From the cell containing the given text, extract its center point as [x, y] coordinate. 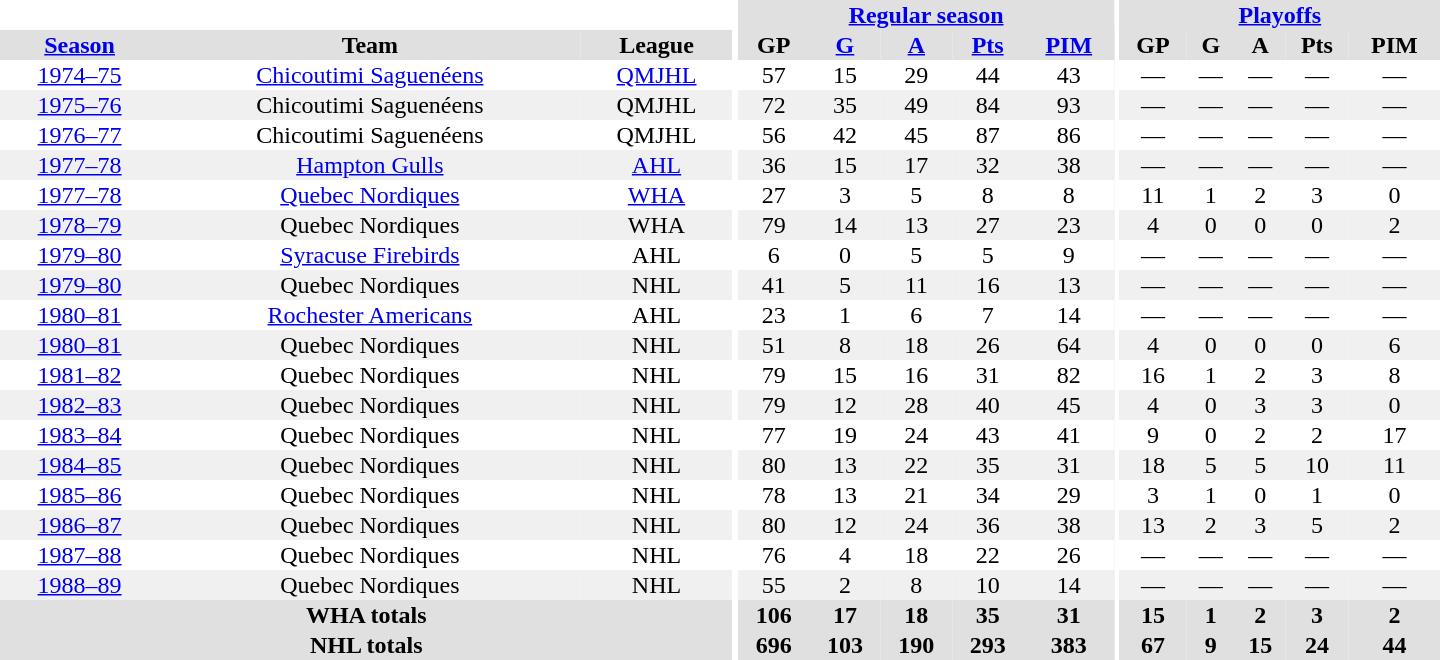
28 [916, 405]
383 [1068, 645]
NHL totals [366, 645]
696 [774, 645]
1988–89 [80, 585]
103 [844, 645]
League [657, 45]
56 [774, 135]
Hampton Gulls [370, 165]
34 [988, 495]
1987–88 [80, 555]
1985–86 [80, 495]
Syracuse Firebirds [370, 255]
WHA totals [366, 615]
64 [1068, 345]
42 [844, 135]
93 [1068, 105]
82 [1068, 375]
106 [774, 615]
1976–77 [80, 135]
51 [774, 345]
190 [916, 645]
1975–76 [80, 105]
77 [774, 435]
76 [774, 555]
87 [988, 135]
21 [916, 495]
49 [916, 105]
Season [80, 45]
1974–75 [80, 75]
72 [774, 105]
40 [988, 405]
Rochester Americans [370, 315]
1984–85 [80, 465]
57 [774, 75]
55 [774, 585]
84 [988, 105]
86 [1068, 135]
7 [988, 315]
1978–79 [80, 225]
78 [774, 495]
1983–84 [80, 435]
1982–83 [80, 405]
67 [1153, 645]
32 [988, 165]
293 [988, 645]
Regular season [926, 15]
Playoffs [1280, 15]
1981–82 [80, 375]
Team [370, 45]
1986–87 [80, 525]
19 [844, 435]
